Scan for the cell matching the given text and deliver its [x, y] coordinate at center. 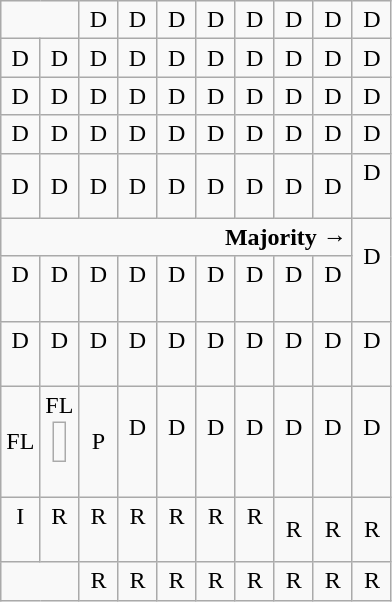
Majority → [177, 237]
P [98, 442]
I [20, 530]
